Scan for the cell matching the given text and deliver its [x, y] coordinate at center. 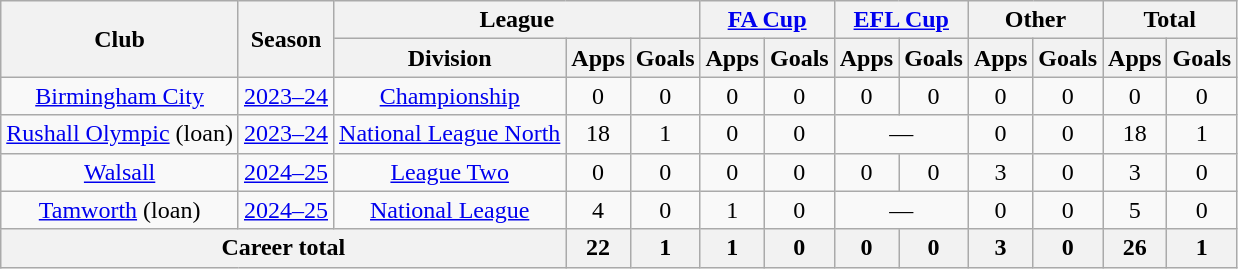
Division [450, 58]
5 [1135, 210]
Walsall [120, 172]
22 [598, 248]
Rushall Olympic (loan) [120, 134]
4 [598, 210]
Club [120, 39]
League Two [450, 172]
Birmingham City [120, 96]
Tamworth (loan) [120, 210]
EFL Cup [901, 20]
Other [1035, 20]
Championship [450, 96]
League [517, 20]
26 [1135, 248]
Season [286, 39]
National League [450, 210]
Career total [284, 248]
Total [1170, 20]
National League North [450, 134]
FA Cup [767, 20]
